From the cell containing the given text, extract its center point as (X, Y) coordinate. 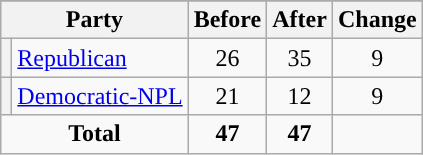
Change (377, 20)
Republican (100, 58)
21 (228, 96)
Party (94, 20)
26 (228, 58)
Democratic-NPL (100, 96)
After (300, 20)
Total (94, 134)
12 (300, 96)
Before (228, 20)
35 (300, 58)
